Provide the [x, y] coordinate of the cell's center where the given text is located.  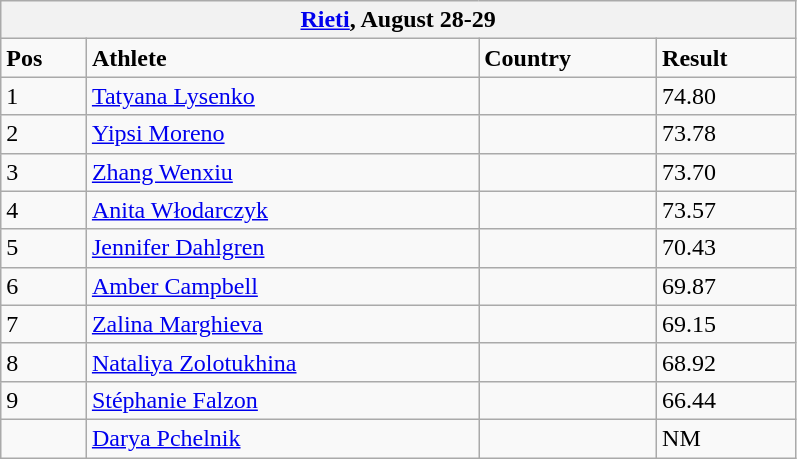
70.43 [726, 248]
68.92 [726, 362]
Pos [44, 58]
9 [44, 400]
4 [44, 210]
Anita Włodarczyk [282, 210]
2 [44, 134]
Yipsi Moreno [282, 134]
3 [44, 172]
7 [44, 324]
Rieti, August 28-29 [398, 20]
Country [568, 58]
5 [44, 248]
66.44 [726, 400]
74.80 [726, 96]
Stéphanie Falzon [282, 400]
Darya Pchelnik [282, 438]
Jennifer Dahlgren [282, 248]
Athlete [282, 58]
69.87 [726, 286]
Result [726, 58]
8 [44, 362]
73.78 [726, 134]
Zhang Wenxiu [282, 172]
73.70 [726, 172]
73.57 [726, 210]
69.15 [726, 324]
Amber Campbell [282, 286]
Tatyana Lysenko [282, 96]
Nataliya Zolotukhina [282, 362]
Zalina Marghieva [282, 324]
NM [726, 438]
1 [44, 96]
6 [44, 286]
